Locate the cell with the specified text and output its (X, Y) center coordinate. 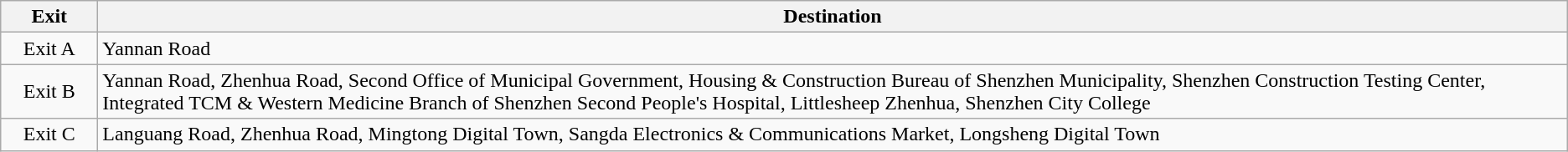
Destination (833, 17)
Exit B (49, 92)
Exit A (49, 48)
Exit C (49, 134)
Exit (49, 17)
Yannan Road (833, 48)
Languang Road, Zhenhua Road, Mingtong Digital Town, Sangda Electronics & Communications Market, Longsheng Digital Town (833, 134)
